From the cell containing the given text, extract its center point as (x, y) coordinate. 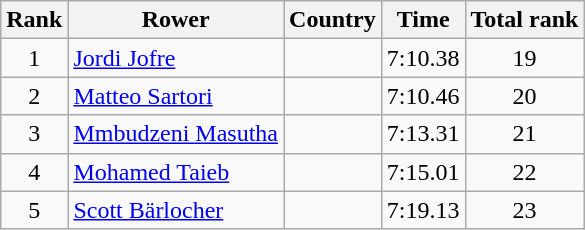
Country (333, 20)
7:15.01 (423, 172)
Scott Bärlocher (176, 210)
5 (34, 210)
2 (34, 96)
Total rank (524, 20)
Rower (176, 20)
22 (524, 172)
Mmbudzeni Masutha (176, 134)
1 (34, 58)
21 (524, 134)
19 (524, 58)
3 (34, 134)
7:10.38 (423, 58)
Rank (34, 20)
7:13.31 (423, 134)
Jordi Jofre (176, 58)
Mohamed Taieb (176, 172)
Matteo Sartori (176, 96)
20 (524, 96)
Time (423, 20)
7:10.46 (423, 96)
7:19.13 (423, 210)
4 (34, 172)
23 (524, 210)
